Pinpoint the cell where the given text exists, returning its [x, y] midpoint coordinate. 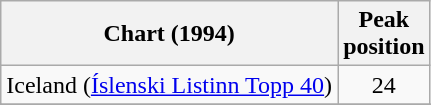
Peakposition [384, 34]
24 [384, 85]
Chart (1994) [170, 34]
Iceland (Íslenski Listinn Topp 40) [170, 85]
